Find where the given text appears and provide that cell's center as (X, Y) coordinate. 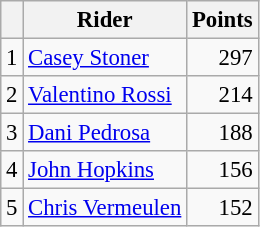
156 (222, 170)
4 (12, 170)
Dani Pedrosa (105, 133)
188 (222, 133)
2 (12, 95)
Points (222, 20)
Rider (105, 20)
5 (12, 208)
152 (222, 208)
297 (222, 58)
3 (12, 133)
Chris Vermeulen (105, 208)
214 (222, 95)
1 (12, 58)
Casey Stoner (105, 58)
Valentino Rossi (105, 95)
John Hopkins (105, 170)
